Output the [X, Y] coordinate of the center of the cell containing the given text.  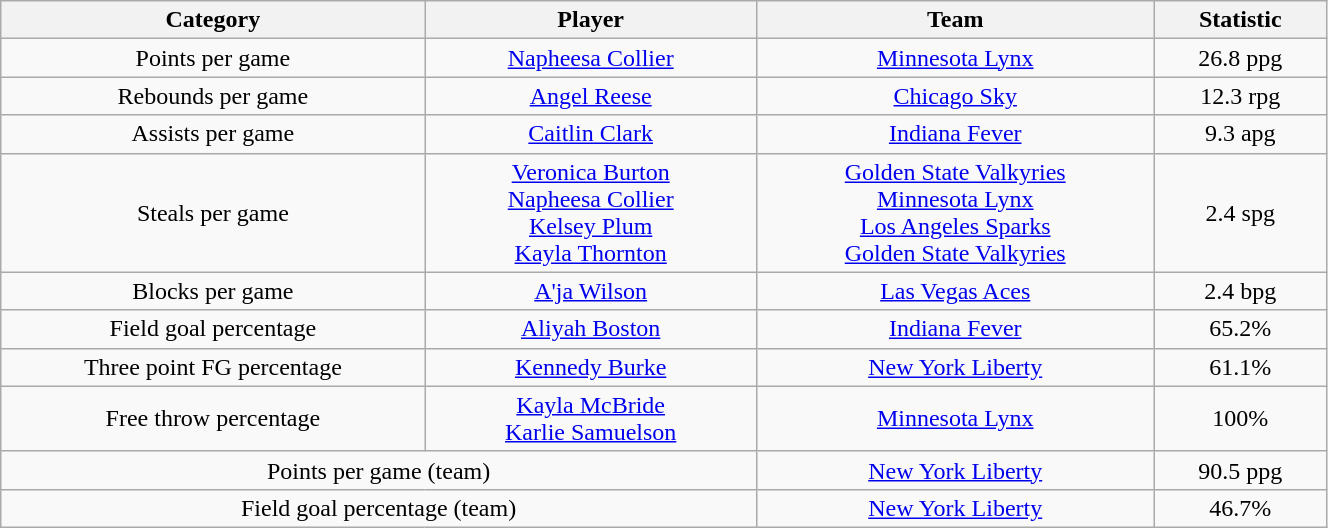
A'ja Wilson [590, 291]
9.3 apg [1240, 134]
Chicago Sky [955, 96]
Team [955, 20]
Statistic [1240, 20]
Kayla McBrideKarlie Samuelson [590, 418]
Caitlin Clark [590, 134]
100% [1240, 418]
Points per game (team) [379, 470]
65.2% [1240, 329]
Points per game [213, 58]
61.1% [1240, 367]
Category [213, 20]
2.4 bpg [1240, 291]
Free throw percentage [213, 418]
Las Vegas Aces [955, 291]
Player [590, 20]
Napheesa Collier [590, 58]
Steals per game [213, 212]
12.3 rpg [1240, 96]
26.8 ppg [1240, 58]
Angel Reese [590, 96]
2.4 spg [1240, 212]
Veronica BurtonNapheesa CollierKelsey PlumKayla Thornton [590, 212]
90.5 ppg [1240, 470]
Field goal percentage [213, 329]
Blocks per game [213, 291]
Aliyah Boston [590, 329]
Kennedy Burke [590, 367]
46.7% [1240, 508]
Rebounds per game [213, 96]
Field goal percentage (team) [379, 508]
Three point FG percentage [213, 367]
Assists per game [213, 134]
Golden State ValkyriesMinnesota LynxLos Angeles SparksGolden State Valkyries [955, 212]
